From the cell containing the given text, extract its center point as [x, y] coordinate. 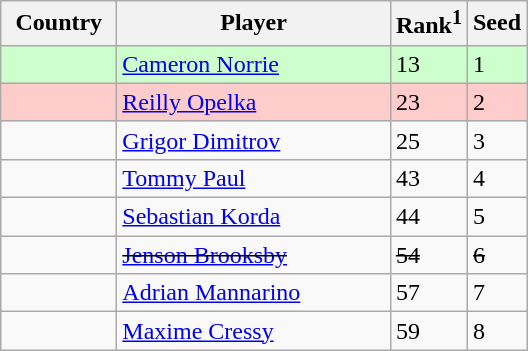
Rank1 [428, 24]
Reilly Opelka [254, 102]
Maxime Cressy [254, 331]
13 [428, 64]
Sebastian Korda [254, 217]
Seed [496, 24]
23 [428, 102]
2 [496, 102]
Tommy Paul [254, 178]
Jenson Brooksby [254, 255]
Cameron Norrie [254, 64]
6 [496, 255]
4 [496, 178]
8 [496, 331]
25 [428, 140]
44 [428, 217]
54 [428, 255]
3 [496, 140]
57 [428, 293]
59 [428, 331]
Player [254, 24]
43 [428, 178]
5 [496, 217]
7 [496, 293]
Adrian Mannarino [254, 293]
1 [496, 64]
Grigor Dimitrov [254, 140]
Country [59, 24]
